Determine the (x, y) coordinate at the center of the cell enclosing the given text.  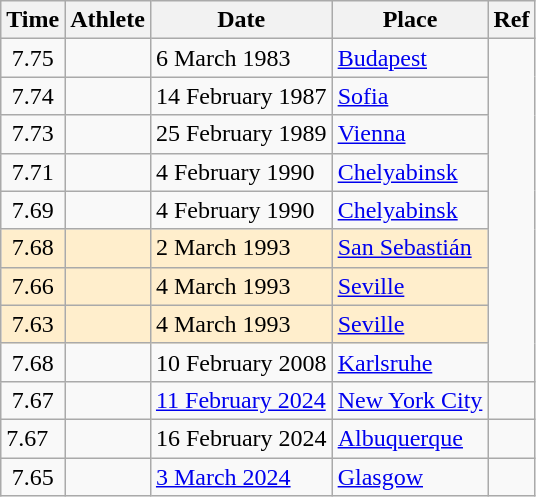
7.65 (33, 477)
3 March 2024 (241, 477)
25 February 1989 (241, 134)
7.69 (33, 210)
16 February 2024 (241, 438)
7.71 (33, 172)
Vienna (410, 134)
14 February 1987 (241, 96)
Budapest (410, 58)
11 February 2024 (241, 400)
7.73 (33, 134)
New York City (410, 400)
7.74 (33, 96)
7.63 (33, 324)
Date (241, 20)
Place (410, 20)
Time (33, 20)
7.66 (33, 286)
Ref (512, 20)
7.75 (33, 58)
Athlete (108, 20)
10 February 2008 (241, 362)
2 March 1993 (241, 248)
Glasgow (410, 477)
6 March 1983 (241, 58)
Sofia (410, 96)
Albuquerque (410, 438)
San Sebastián (410, 248)
Karlsruhe (410, 362)
